Determine the (X, Y) coordinate at the center of the cell enclosing the given text.  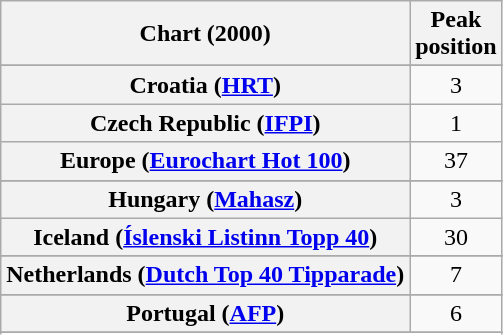
6 (456, 313)
37 (456, 161)
1 (456, 123)
Croatia (HRT) (206, 85)
7 (456, 275)
Hungary (Mahasz) (206, 199)
Peakposition (456, 34)
Europe (Eurochart Hot 100) (206, 161)
Portugal (AFP) (206, 313)
Chart (2000) (206, 34)
30 (456, 237)
Czech Republic (IFPI) (206, 123)
Netherlands (Dutch Top 40 Tipparade) (206, 275)
Iceland (Íslenski Listinn Topp 40) (206, 237)
